Search for the cell housing the specified text and yield its (X, Y) center coordinate. 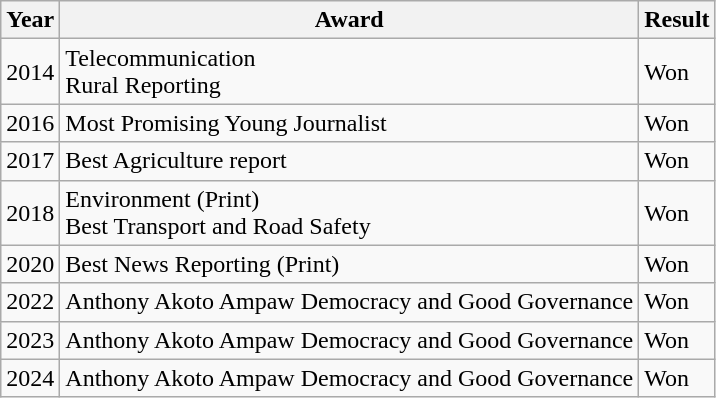
Best Agriculture report (350, 161)
2018 (30, 212)
Award (350, 20)
2024 (30, 378)
2023 (30, 340)
TelecommunicationRural Reporting (350, 72)
Environment (Print)Best Transport and Road Safety (350, 212)
2020 (30, 264)
Most Promising Young Journalist (350, 123)
2022 (30, 302)
2017 (30, 161)
Best News Reporting (Print) (350, 264)
2014 (30, 72)
Year (30, 20)
Result (677, 20)
2016 (30, 123)
